From the cell containing the given text, extract its center point as [X, Y] coordinate. 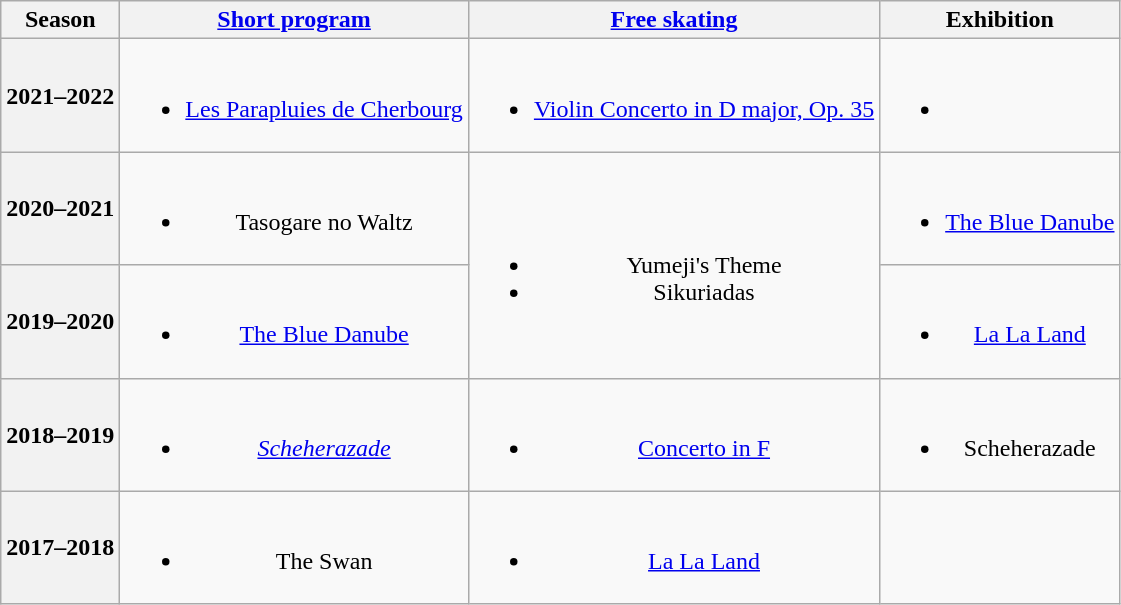
Violin Concerto in D major, Op. 35 [674, 96]
2018–2019 [60, 434]
Free skating [674, 20]
Tasogare no Waltz [294, 208]
Exhibition [1000, 20]
Season [60, 20]
Yumeji's ThemeSikuriadas [674, 265]
2021–2022 [60, 96]
The Swan [294, 548]
Les Parapluies de Cherbourg [294, 96]
Short program [294, 20]
2020–2021 [60, 208]
2017–2018 [60, 548]
Concerto in F [674, 434]
2019–2020 [60, 322]
